Identify which cell holds the provided text, then report its [X, Y] central coordinate. 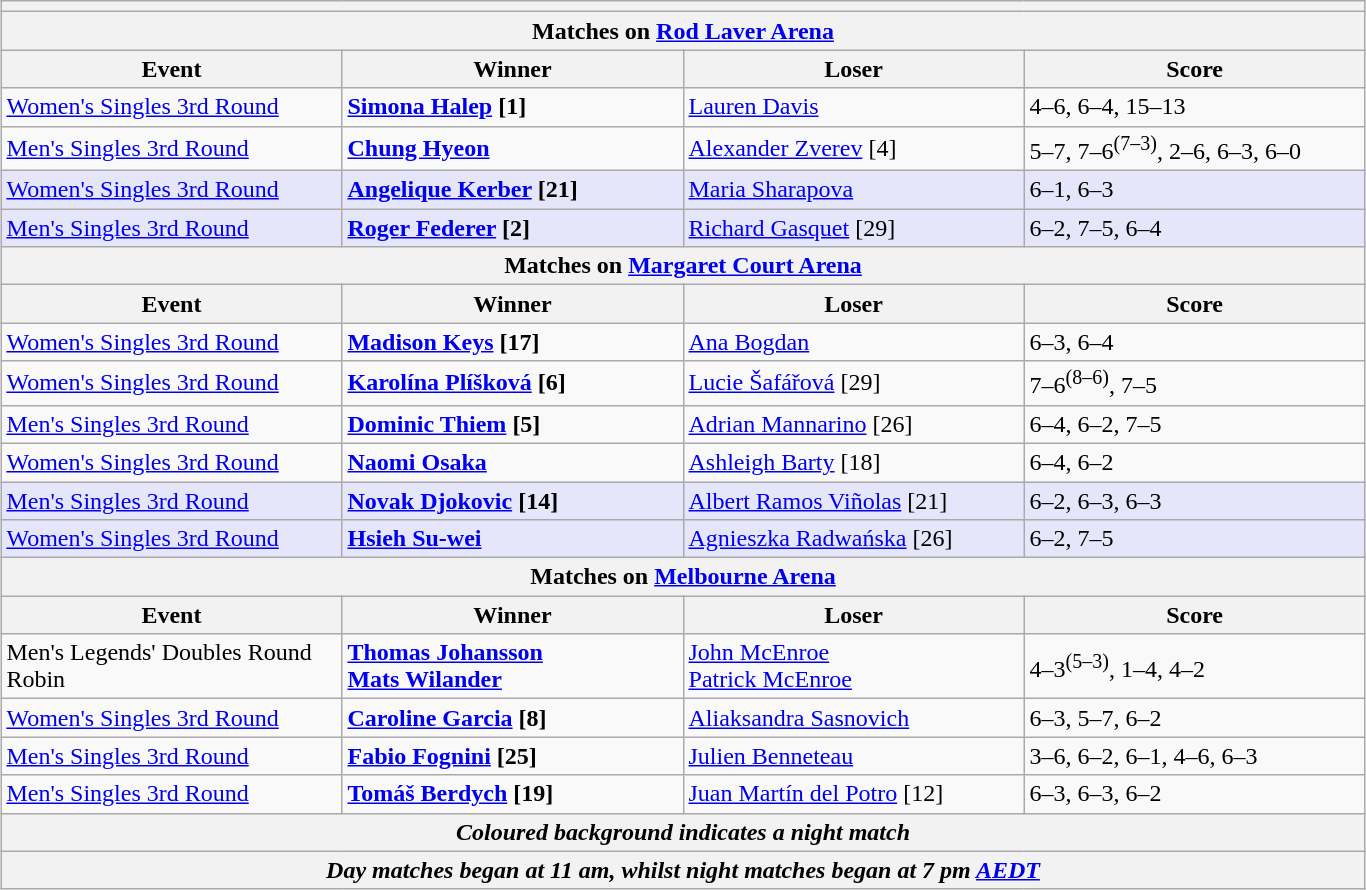
6–4, 6–2 [1194, 462]
Ashleigh Barty [18] [854, 462]
6–2, 7–5, 6–4 [1194, 228]
Alexander Zverev [4] [854, 148]
Chung Hyeon [512, 148]
Naomi Osaka [512, 462]
Dominic Thiem [5] [512, 424]
Lauren Davis [854, 107]
6–4, 6–2, 7–5 [1194, 424]
Caroline Garcia [8] [512, 718]
Men's Legends' Doubles Round Robin [172, 666]
Matches on Rod Laver Arena [683, 31]
Roger Federer [2] [512, 228]
Madison Keys [17] [512, 342]
Maria Sharapova [854, 190]
6–3, 6–3, 6–2 [1194, 794]
Ana Bogdan [854, 342]
Agnieszka Radwańska [26] [854, 539]
3–6, 6–2, 6–1, 4–6, 6–3 [1194, 756]
Coloured background indicates a night match [683, 832]
Richard Gasquet [29] [854, 228]
4–3(5–3), 1–4, 4–2 [1194, 666]
Tomáš Berdych [19] [512, 794]
Albert Ramos Viñolas [21] [854, 501]
Lucie Šafářová [29] [854, 384]
4–6, 6–4, 15–13 [1194, 107]
6–2, 7–5 [1194, 539]
Matches on Margaret Court Arena [683, 266]
Novak Djokovic [14] [512, 501]
6–1, 6–3 [1194, 190]
6–2, 6–3, 6–3 [1194, 501]
Hsieh Su-wei [512, 539]
Aliaksandra Sasnovich [854, 718]
7–6(8–6), 7–5 [1194, 384]
6–3, 5–7, 6–2 [1194, 718]
Juan Martín del Potro [12] [854, 794]
Karolína Plíšková [6] [512, 384]
Day matches began at 11 am, whilst night matches began at 7 pm AEDT [683, 870]
Matches on Melbourne Arena [683, 577]
Julien Benneteau [854, 756]
Adrian Mannarino [26] [854, 424]
Thomas Johansson Mats Wilander [512, 666]
6–3, 6–4 [1194, 342]
Simona Halep [1] [512, 107]
Angelique Kerber [21] [512, 190]
John McEnroe Patrick McEnroe [854, 666]
Fabio Fognini [25] [512, 756]
5–7, 7–6(7–3), 2–6, 6–3, 6–0 [1194, 148]
